Extract the [x, y] coordinate from the center of the cell holding the provided text.  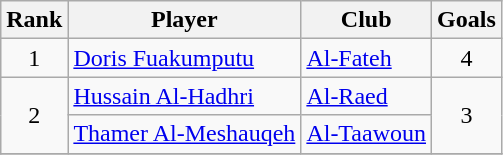
3 [467, 115]
Club [366, 20]
2 [34, 115]
Al-Raed [366, 96]
4 [467, 58]
Thamer Al-Meshauqeh [184, 134]
Hussain Al-Hadhri [184, 96]
Doris Fuakumputu [184, 58]
Rank [34, 20]
Goals [467, 20]
Al-Fateh [366, 58]
1 [34, 58]
Player [184, 20]
Al-Taawoun [366, 134]
